Find where the given text appears and provide that cell's center as (X, Y) coordinate. 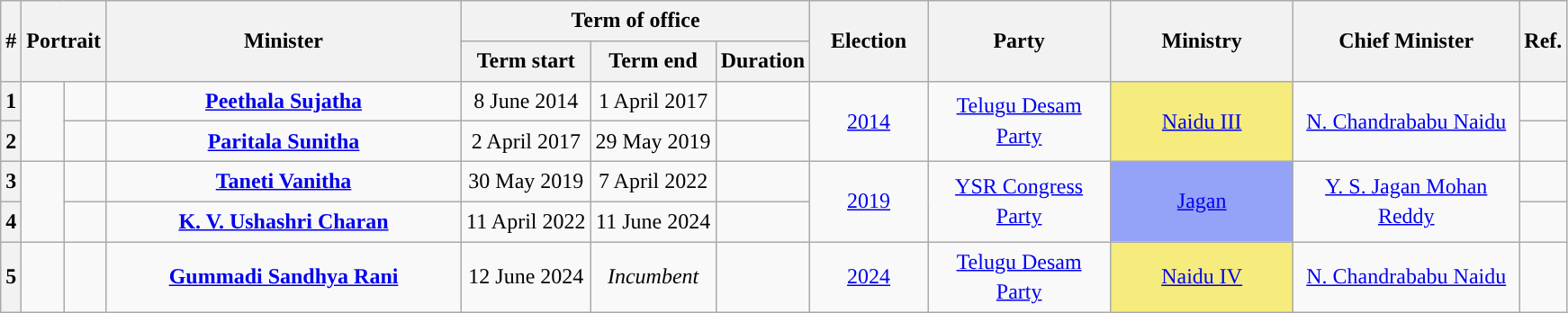
Naidu III (1203, 121)
Term end (653, 61)
Party (1019, 41)
Ministry (1203, 41)
5 (11, 277)
1 (11, 101)
Term start (527, 61)
2 (11, 142)
29 May 2019 (653, 142)
# (11, 41)
2019 (870, 201)
Portrait (64, 41)
12 June 2024 (527, 277)
Y. S. Jagan Mohan Reddy (1406, 201)
Paritala Sunitha (283, 142)
1 April 2017 (653, 101)
Incumbent (653, 277)
YSR Congress Party (1019, 201)
11 June 2024 (653, 221)
Peethala Sujatha (283, 101)
Term of office (635, 22)
Chief Minister (1406, 41)
Ref. (1543, 41)
11 April 2022 (527, 221)
Taneti Vanitha (283, 182)
8 June 2014 (527, 101)
3 (11, 182)
2014 (870, 121)
7 April 2022 (653, 182)
K. V. Ushashri Charan (283, 221)
Election (870, 41)
Duration (762, 61)
4 (11, 221)
Jagan (1203, 201)
Minister (283, 41)
30 May 2019 (527, 182)
Naidu IV (1203, 277)
2 April 2017 (527, 142)
Gummadi Sandhya Rani (283, 277)
2024 (870, 277)
